Detect which cell encompasses the target text, then output its (X, Y) center coordinate. 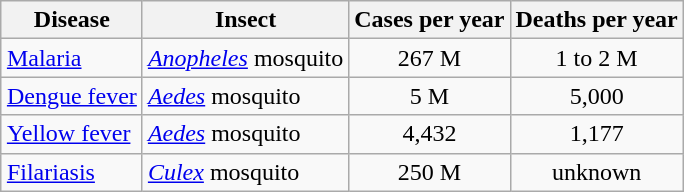
Yellow fever (72, 134)
4,432 (430, 134)
Insect (245, 20)
5 M (430, 96)
unknown (596, 172)
Malaria (72, 58)
Disease (72, 20)
267 M (430, 58)
Filariasis (72, 172)
Dengue fever (72, 96)
250 M (430, 172)
1,177 (596, 134)
1 to 2 M (596, 58)
Culex mosquito (245, 172)
Anopheles mosquito (245, 58)
Cases per year (430, 20)
5,000 (596, 96)
Deaths per year (596, 20)
